From the cell containing the given text, extract its center point as (X, Y) coordinate. 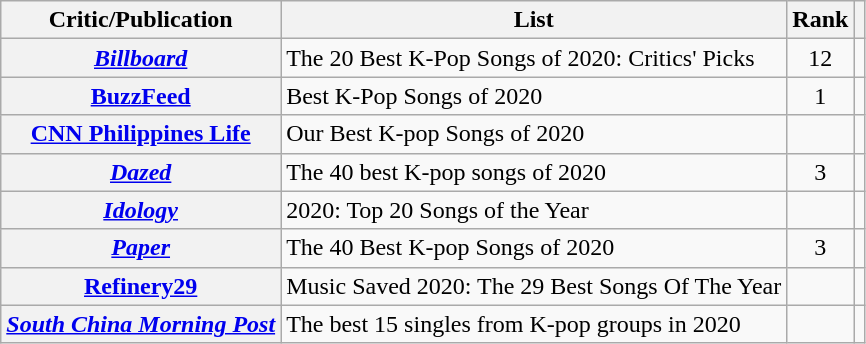
South China Morning Post (141, 324)
Our Best K-pop Songs of 2020 (534, 134)
Rank (820, 20)
1 (820, 96)
Billboard (141, 58)
The 20 Best K-Pop Songs of 2020: Critics' Picks (534, 58)
CNN Philippines Life (141, 134)
Music Saved 2020: The 29 Best Songs Of The Year (534, 286)
Refinery29 (141, 286)
Dazed (141, 172)
12 (820, 58)
Idology (141, 210)
Paper (141, 248)
Best K-Pop Songs of 2020 (534, 96)
BuzzFeed (141, 96)
The 40 Best K-pop Songs of 2020 (534, 248)
The best 15 singles from K-pop groups in 2020 (534, 324)
The 40 best K-pop songs of 2020 (534, 172)
List (534, 20)
Critic/Publication (141, 20)
2020: Top 20 Songs of the Year (534, 210)
